Return the (X, Y) coordinate for the center point of the cell that contains the specified text.  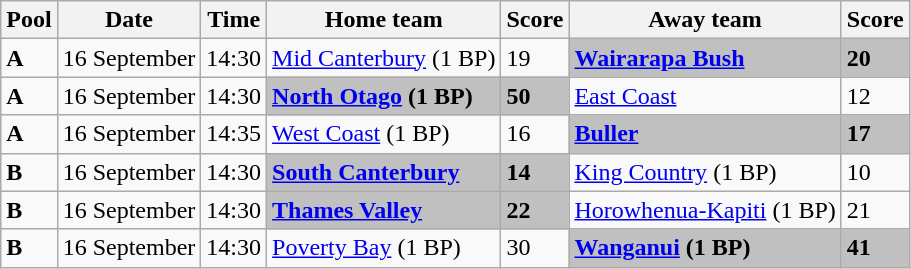
14:35 (234, 134)
10 (875, 172)
50 (535, 96)
Wairarapa Bush (705, 58)
Buller (705, 134)
16 (535, 134)
Wanganui (1 BP) (705, 248)
Mid Canterbury (1 BP) (384, 58)
North Otago (1 BP) (384, 96)
17 (875, 134)
41 (875, 248)
Away team (705, 20)
Thames Valley (384, 210)
West Coast (1 BP) (384, 134)
Horowhenua-Kapiti (1 BP) (705, 210)
Time (234, 20)
22 (535, 210)
King Country (1 BP) (705, 172)
30 (535, 248)
South Canterbury (384, 172)
12 (875, 96)
19 (535, 58)
14 (535, 172)
21 (875, 210)
Pool (29, 20)
East Coast (705, 96)
Home team (384, 20)
20 (875, 58)
Date (129, 20)
Poverty Bay (1 BP) (384, 248)
